Detect which cell encompasses the target text, then output its (X, Y) center coordinate. 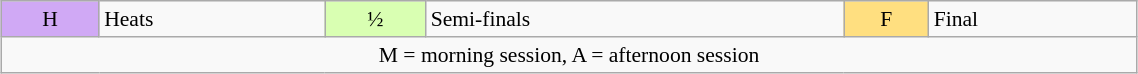
½ (375, 19)
M = morning session, A = afternoon session (569, 54)
Semi-finals (636, 19)
H (50, 19)
Final (1033, 19)
Heats (212, 19)
F (886, 19)
